Return the (x, y) coordinate for the center point of the cell that contains the specified text.  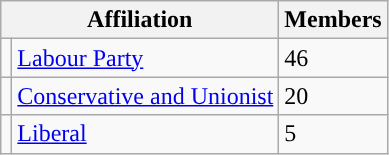
Members (333, 20)
Liberal (146, 134)
Labour Party (146, 58)
46 (333, 58)
20 (333, 96)
Conservative and Unionist (146, 96)
5 (333, 134)
Affiliation (140, 20)
